Provide the [X, Y] coordinate of the cell's center where the given text is located.  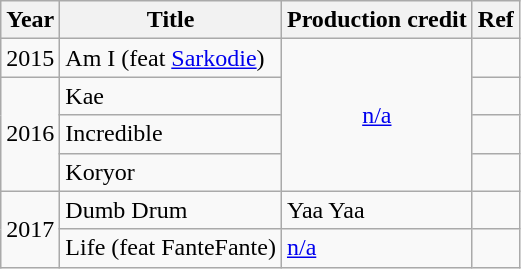
Koryor [171, 172]
Am I (feat Sarkodie) [171, 58]
Production credit [376, 20]
Dumb Drum [171, 210]
Life (feat FanteFante) [171, 248]
Incredible [171, 134]
Year [30, 20]
Kae [171, 96]
2017 [30, 229]
Ref [496, 20]
2016 [30, 134]
Yaa Yaa [376, 210]
Title [171, 20]
2015 [30, 58]
